Detect which cell encompasses the target text, then output its [X, Y] center coordinate. 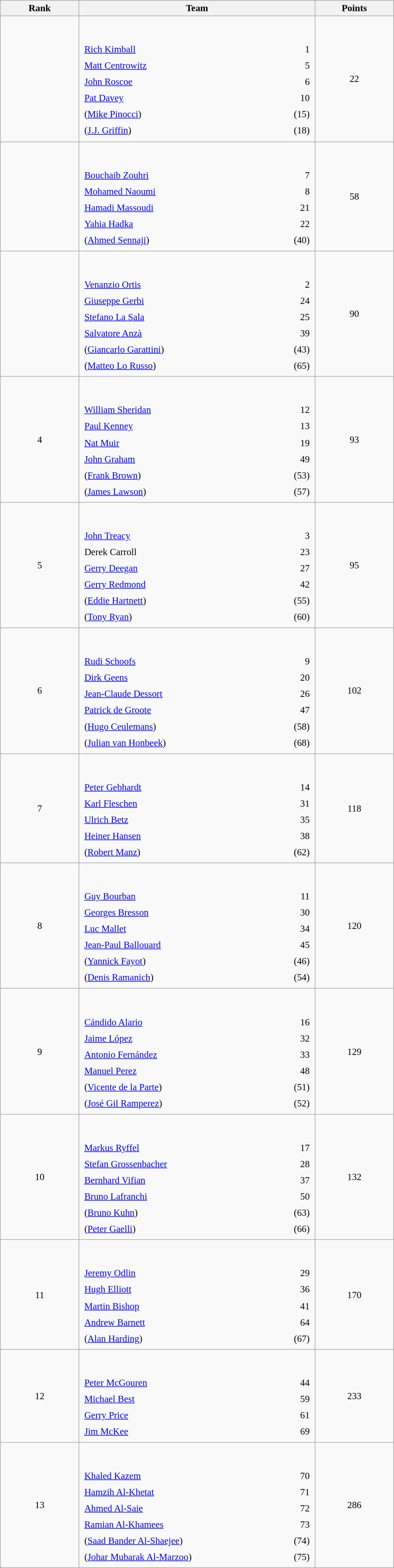
120 [354, 926]
170 [354, 1295]
(53) [287, 475]
Ulrich Betz [169, 820]
50 [291, 1196]
Rank [40, 8]
286 [354, 1505]
48 [290, 1071]
61 [293, 1415]
(Robert Manz) [169, 852]
Antonio Fernández [174, 1054]
21 [288, 207]
(Mike Pinocci) [170, 114]
Georges Bresson [174, 913]
Nat Muir [171, 442]
Peter Gebhardt 14 Karl Fleschen 31 Ulrich Betz 35 Heiner Hansen 38 (Robert Manz) (62) [197, 808]
Matt Centrowitz [170, 66]
38 [283, 836]
28 [291, 1164]
33 [290, 1054]
(Hugo Ceulemans) [175, 726]
95 [354, 565]
19 [287, 442]
(55) [286, 601]
(Giancarlo Garattini) [175, 349]
Mohamed Naoumi [173, 191]
(Bruno Kuhn) [175, 1212]
Jean-Claude Dessort [175, 694]
(43) [290, 349]
(75) [295, 1557]
Venanzio Ortis [175, 284]
Venanzio Ortis 2 Giuseppe Gerbi 24 Stefano La Sala 25 Salvatore Anzà 39 (Giancarlo Garattini) (43) (Matteo Lo Russo) (65) [197, 314]
(57) [287, 491]
90 [354, 314]
59 [293, 1399]
John Treacy [170, 536]
42 [286, 585]
Michael Best [177, 1399]
58 [354, 196]
26 [290, 694]
24 [290, 301]
17 [291, 1148]
(Frank Brown) [171, 475]
23 [286, 552]
(15) [285, 114]
(James Lawson) [171, 491]
27 [286, 568]
Stefan Grossenbacher [175, 1164]
(Yannick Fayot) [174, 961]
William Sheridan 12 Paul Kenney 13 Nat Muir 19 John Graham 49 (Frank Brown) (53) (James Lawson) (57) [197, 440]
Stefano La Sala [175, 317]
Rich Kimball [170, 49]
Salvatore Anzà [175, 333]
(54) [289, 978]
John Graham [171, 459]
36 [285, 1289]
132 [354, 1177]
(60) [286, 617]
34 [289, 929]
Cándido Alario 16 Jaime López 32 Antonio Fernández 33 Manuel Perez 48 (Vicente de la Parte) (51) (José Gil Ramperez) (52) [197, 1052]
Martin Bishop [170, 1306]
4 [40, 440]
John Roscoe [170, 82]
(Alan Harding) [170, 1338]
Team [197, 8]
Rudi Schoofs 9 Dirk Geens 20 Jean-Claude Dessort 26 Patrick de Groote 47 (Hugo Ceulemans) (58) (Julian van Honbeek) (68) [197, 691]
Gerry Redmond [170, 585]
2 [290, 284]
Guy Bourban [174, 896]
Jean-Paul Ballouard [174, 945]
(52) [290, 1103]
(67) [285, 1338]
Peter McGouren [177, 1383]
25 [290, 317]
Yahia Hadka [173, 224]
3 [286, 536]
Markus Ryffel 17 Stefan Grossenbacher 28 Bernhard Vifian 37 Bruno Lafranchi 50 (Bruno Kuhn) (63) (Peter Gaelli) (66) [197, 1177]
(62) [283, 852]
Cándido Alario [174, 1022]
73 [295, 1525]
Hamzih Al-Khetat [179, 1492]
Gerry Price [177, 1415]
Hamadi Massoudi [173, 207]
(Eddie Hartnett) [170, 601]
Karl Fleschen [169, 803]
41 [285, 1306]
Ahmed Al-Saie [179, 1508]
Bouchaib Zouhri 7 Mohamed Naoumi 8 Hamadi Massoudi 21 Yahia Hadka 22 (Ahmed Sennaji) (40) [197, 196]
Pat Davey [170, 98]
64 [285, 1322]
49 [287, 459]
37 [291, 1180]
(Johar Mubarak Al-Marzoo) [179, 1557]
20 [290, 678]
Andrew Barnett [170, 1322]
(Saad Bander Al-Shaejee) [179, 1541]
Jeremy Odlin [170, 1273]
(Julian van Honbeek) [175, 743]
Luc Mallet [174, 929]
Rudi Schoofs [175, 662]
Hugh Elliott [170, 1289]
29 [285, 1273]
35 [283, 820]
Khaled Kazem [179, 1476]
(José Gil Ramperez) [174, 1103]
(Matteo Lo Russo) [175, 366]
233 [354, 1396]
69 [293, 1432]
30 [289, 913]
Patrick de Groote [175, 710]
(74) [295, 1541]
(46) [289, 961]
(J.J. Griffin) [170, 131]
Peter McGouren 44 Michael Best 59 Gerry Price 61 Jim McKee 69 [197, 1396]
(63) [291, 1212]
44 [293, 1383]
Markus Ryffel [175, 1148]
(65) [290, 366]
(Tony Ryan) [170, 617]
(18) [285, 131]
Derek Carroll [170, 552]
102 [354, 691]
(Denis Ramanich) [174, 978]
Jeremy Odlin 29 Hugh Elliott 36 Martin Bishop 41 Andrew Barnett 64 (Alan Harding) (67) [197, 1295]
(Vicente de la Parte) [174, 1087]
72 [295, 1508]
Bernhard Vifian [175, 1180]
Jim McKee [177, 1432]
(Ahmed Sennaji) [173, 240]
(58) [290, 726]
Gerry Deegan [170, 568]
(Peter Gaelli) [175, 1229]
93 [354, 440]
Paul Kenney [171, 426]
31 [283, 803]
Heiner Hansen [169, 836]
Guy Bourban 11 Georges Bresson 30 Luc Mallet 34 Jean-Paul Ballouard 45 (Yannick Fayot) (46) (Denis Ramanich) (54) [197, 926]
129 [354, 1052]
Jaime López [174, 1038]
(40) [288, 240]
39 [290, 333]
Ramian Al-Khamees [179, 1525]
Bouchaib Zouhri [173, 175]
(51) [290, 1087]
Rich Kimball 1 Matt Centrowitz 5 John Roscoe 6 Pat Davey 10 (Mike Pinocci) (15) (J.J. Griffin) (18) [197, 79]
Bruno Lafranchi [175, 1196]
47 [290, 710]
45 [289, 945]
Peter Gebhardt [169, 787]
Giuseppe Gerbi [175, 301]
118 [354, 808]
1 [285, 49]
16 [290, 1022]
(68) [290, 743]
Points [354, 8]
32 [290, 1038]
John Treacy 3 Derek Carroll 23 Gerry Deegan 27 Gerry Redmond 42 (Eddie Hartnett) (55) (Tony Ryan) (60) [197, 565]
70 [295, 1476]
William Sheridan [171, 410]
71 [295, 1492]
14 [283, 787]
Manuel Perez [174, 1071]
Khaled Kazem 70 Hamzih Al-Khetat 71 Ahmed Al-Saie 72 Ramian Al-Khamees 73 (Saad Bander Al-Shaejee) (74) (Johar Mubarak Al-Marzoo) (75) [197, 1505]
(66) [291, 1229]
Dirk Geens [175, 678]
